For the text-containing cell, return its midpoint in [X, Y] coordinate format. 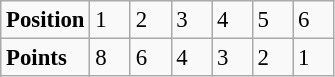
Points [46, 58]
Position [46, 20]
5 [272, 20]
8 [110, 58]
